Provide the [x, y] coordinate of the cell's center where the given text is located.  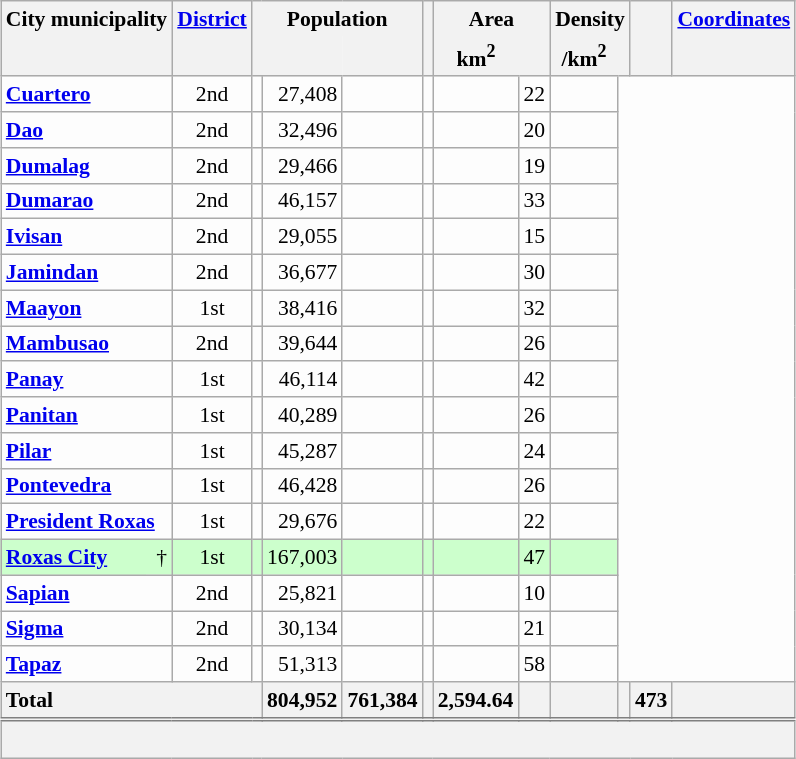
58 [534, 664]
51,313 [302, 664]
Dao [86, 130]
36,677 [302, 272]
32,496 [302, 130]
Area [492, 18]
30 [534, 272]
Dumarao [86, 201]
President Roxas [86, 522]
km2 [476, 56]
24 [534, 450]
Roxas City [74, 557]
Dumalag [86, 165]
Tapaz [86, 664]
Pontevedra [86, 486]
46,114 [302, 379]
Sapian [86, 593]
Density [590, 18]
15 [534, 237]
/km2 [584, 56]
2,594.64 [476, 700]
Mambusao [86, 344]
Population [338, 18]
Coordinates [734, 18]
Panay [86, 379]
167,003 [302, 557]
Sigma [86, 629]
32 [534, 308]
25,821 [302, 593]
Total [132, 700]
19 [534, 165]
Maayon [86, 308]
47 [534, 557]
21 [534, 629]
40,289 [302, 415]
Ivisan [86, 237]
29,466 [302, 165]
Pilar [86, 450]
42 [534, 379]
Panitan [86, 415]
39,644 [302, 344]
761,384 [382, 700]
46,428 [302, 486]
29,055 [302, 237]
10 [534, 593]
473 [652, 700]
804,952 [302, 700]
38,416 [302, 308]
46,157 [302, 201]
29,676 [302, 522]
† [159, 557]
Cuartero [86, 94]
Jamindan [86, 272]
30,134 [302, 629]
District [212, 18]
City municipality [86, 18]
45,287 [302, 450]
20 [534, 130]
33 [534, 201]
27,408 [302, 94]
